Extract the (X, Y) coordinate from the center of the cell holding the provided text.  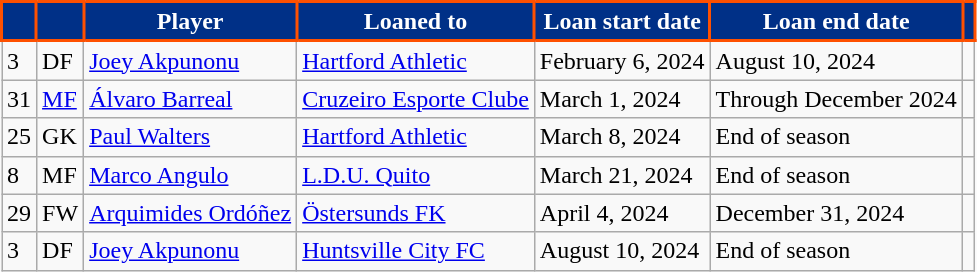
April 4, 2024 (622, 213)
Through December 2024 (836, 99)
Östersunds FK (416, 213)
8 (20, 175)
March 8, 2024 (622, 137)
Arquimides Ordóñez (190, 213)
Cruzeiro Esporte Clube (416, 99)
L.D.U. Quito (416, 175)
March 1, 2024 (622, 99)
December 31, 2024 (836, 213)
Loan end date (836, 22)
GK (60, 137)
Paul Walters (190, 137)
25 (20, 137)
Álvaro Barreal (190, 99)
Marco Angulo (190, 175)
FW (60, 213)
March 21, 2024 (622, 175)
Huntsville City FC (416, 251)
Loan start date (622, 22)
Loaned to (416, 22)
February 6, 2024 (622, 60)
31 (20, 99)
Player (190, 22)
29 (20, 213)
